Provide the [x, y] coordinate of the cell's center where the given text is located.  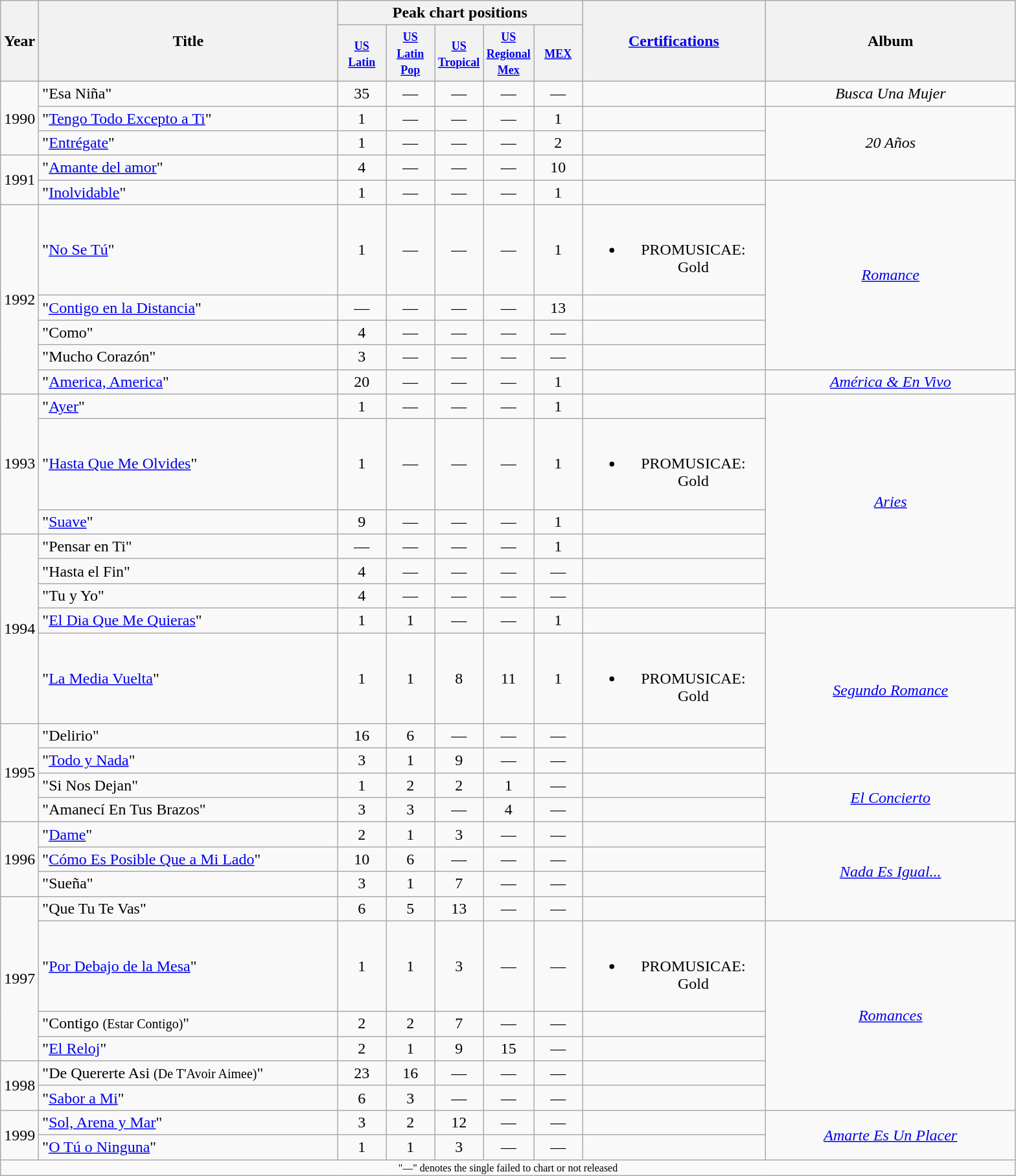
8 [459, 678]
1994 [19, 628]
Nada Es Igual... [890, 871]
"O Tú o Ninguna" [188, 1147]
"Todo y Nada" [188, 761]
1999 [19, 1135]
20 Años [890, 143]
Aries [890, 501]
1996 [19, 859]
"Esa Niña" [188, 93]
"Contigo en la Distancia" [188, 308]
Album [890, 41]
12 [459, 1122]
"El Dia Que Me Quieras" [188, 620]
"Entrégate" [188, 143]
11 [509, 678]
"Suave" [188, 522]
"America, America" [188, 382]
Title [188, 41]
"Amante del amor" [188, 168]
15 [509, 1048]
"Sabor a Mi" [188, 1098]
1991 [19, 180]
"—" denotes the single failed to chart or not released [508, 1168]
USLatin Pop [411, 53]
"El Reloj" [188, 1048]
5 [411, 908]
USTropical [459, 53]
Busca Una Mujer [890, 93]
Romances [890, 1015]
El Concierto [890, 798]
"Que Tu Te Vas" [188, 908]
"Tengo Todo Excepto a Ti" [188, 119]
"Delirio" [188, 736]
Year [19, 41]
"No Se Tú" [188, 250]
"Ayer" [188, 406]
MEX [559, 53]
"Tu y Yo" [188, 595]
35 [362, 93]
Peak chart positions [460, 13]
"Por Debajo de la Mesa" [188, 966]
"Cómo Es Posible Que a Mi Lado" [188, 859]
20 [362, 382]
1990 [19, 118]
Amarte Es Un Placer [890, 1135]
"Inolvidable" [188, 192]
"La Media Vuelta" [188, 678]
Certifications [674, 41]
Romance [890, 275]
"Amanecí En Tus Brazos" [188, 810]
USRegional Mex [509, 53]
"Pensar en Ti" [188, 546]
1998 [19, 1085]
"Mucho Corazón" [188, 357]
"Hasta Que Me Olvides" [188, 464]
"Si Nos Dejan" [188, 785]
"Dame" [188, 835]
América & En Vivo [890, 382]
23 [362, 1073]
1992 [19, 299]
"Como" [188, 332]
1993 [19, 464]
1995 [19, 773]
Segundo Romance [890, 690]
USLatin [362, 53]
"Hasta el Fin" [188, 571]
"Sueña" [188, 884]
1997 [19, 978]
"Contigo (Estar Contigo)" [188, 1024]
"Sol, Arena y Mar" [188, 1122]
"De Quererte Asi (De T'Avoir Aimee)" [188, 1073]
